Return (x, y) of the center of cell containing provided text 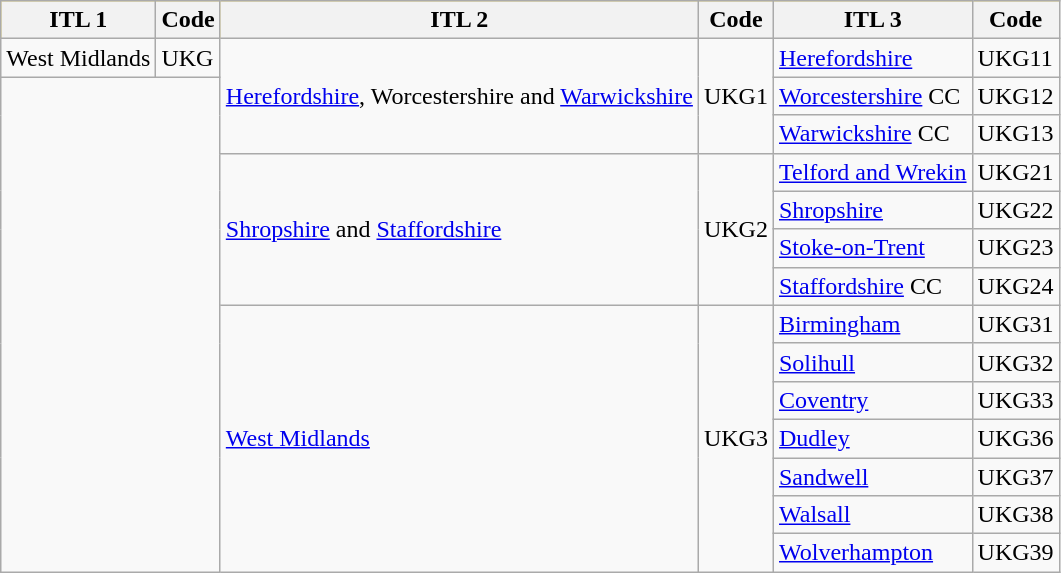
Warwickshire CC (872, 134)
Dudley (872, 438)
Shropshire and Staffordshire (459, 229)
Walsall (872, 515)
Herefordshire, Worcestershire and Warwickshire (459, 96)
Sandwell (872, 477)
UKG11 (1016, 58)
ITL 1 (78, 20)
UKG33 (1016, 400)
Telford and Wrekin (872, 172)
Birmingham (872, 324)
UKG3 (736, 438)
ITL 3 (872, 20)
Wolverhampton (872, 553)
UKG39 (1016, 553)
UKG (188, 58)
Solihull (872, 362)
UKG13 (1016, 134)
UKG1 (736, 96)
UKG12 (1016, 96)
ITL 2 (459, 20)
Worcestershire CC (872, 96)
UKG37 (1016, 477)
UKG31 (1016, 324)
UKG21 (1016, 172)
Stoke-on-Trent (872, 248)
Coventry (872, 400)
UKG32 (1016, 362)
UKG38 (1016, 515)
UKG2 (736, 229)
UKG22 (1016, 210)
Staffordshire CC (872, 286)
UKG24 (1016, 286)
UKG23 (1016, 248)
UKG36 (1016, 438)
Herefordshire (872, 58)
Shropshire (872, 210)
